From the cell containing the given text, extract its center point as (X, Y) coordinate. 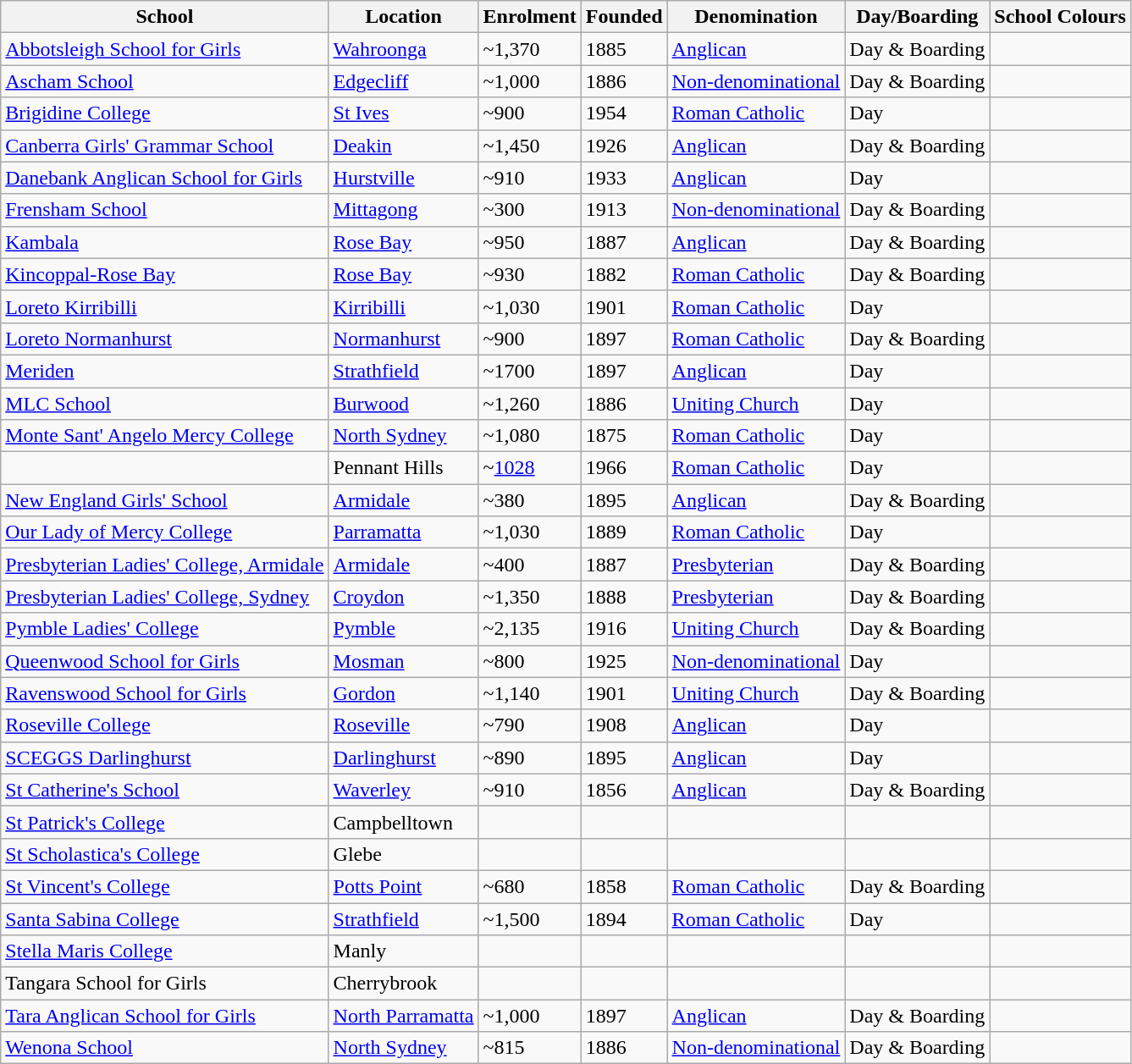
1875 (624, 436)
Frensham School (164, 210)
~1,140 (530, 693)
Cherrybrook (403, 984)
St Vincent's College (164, 886)
Presbyterian Ladies' College, Armidale (164, 565)
St Scholastica's College (164, 854)
Canberra Girls' Grammar School (164, 146)
Loreto Normanhurst (164, 339)
~930 (530, 274)
1925 (624, 661)
Hurstville (403, 178)
Tangara School for Girls (164, 984)
MLC School (164, 404)
Presbyterian Ladies' College, Sydney (164, 597)
Mittagong (403, 210)
~300 (530, 210)
~1,500 (530, 918)
School (164, 17)
Darlinghurst (403, 758)
Roseville College (164, 725)
Normanhurst (403, 339)
1858 (624, 886)
Queenwood School for Girls (164, 661)
1894 (624, 918)
1888 (624, 597)
Location (403, 17)
~1028 (530, 468)
Tara Anglican School for Girls (164, 1016)
Burwood (403, 404)
1954 (624, 113)
Mosman (403, 661)
New England Girls' School (164, 500)
Day/Boarding (918, 17)
1933 (624, 178)
Campbelltown (403, 822)
~890 (530, 758)
1882 (624, 274)
Pymble (403, 629)
Monte Sant' Angelo Mercy College (164, 436)
Parramatta (403, 532)
Founded (624, 17)
1889 (624, 532)
~1,370 (530, 49)
~380 (530, 500)
~1,080 (530, 436)
Denomination (756, 17)
Danebank Anglican School for Girls (164, 178)
St Ives (403, 113)
Waverley (403, 790)
Meriden (164, 371)
Edgecliff (403, 81)
1856 (624, 790)
~1700 (530, 371)
Kambala (164, 242)
1916 (624, 629)
Deakin (403, 146)
Wahroonga (403, 49)
~815 (530, 1048)
1885 (624, 49)
1966 (624, 468)
Abbotsleigh School for Girls (164, 49)
~790 (530, 725)
Wenona School (164, 1048)
~950 (530, 242)
St Catherine's School (164, 790)
~1,260 (530, 404)
Roseville (403, 725)
Our Lady of Mercy College (164, 532)
~400 (530, 565)
Pymble Ladies' College (164, 629)
Glebe (403, 854)
~800 (530, 661)
1913 (624, 210)
~680 (530, 886)
~1,350 (530, 597)
North Parramatta (403, 1016)
Enrolment (530, 17)
Ascham School (164, 81)
School Colours (1060, 17)
Kincoppal-Rose Bay (164, 274)
Kirribilli (403, 306)
Pennant Hills (403, 468)
1908 (624, 725)
Potts Point (403, 886)
~1,450 (530, 146)
Ravenswood School for Girls (164, 693)
Manly (403, 951)
~2,135 (530, 629)
Brigidine College (164, 113)
Croydon (403, 597)
Gordon (403, 693)
St Patrick's College (164, 822)
Loreto Kirribilli (164, 306)
SCEGGS Darlinghurst (164, 758)
Stella Maris College (164, 951)
1926 (624, 146)
Santa Sabina College (164, 918)
